Provide the (X, Y) coordinate of the cell's center where the given text is located.  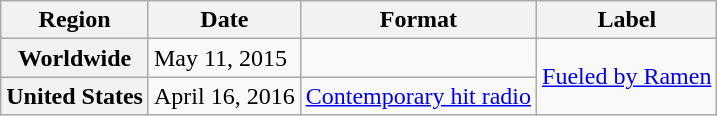
May 11, 2015 (224, 58)
Fueled by Ramen (627, 77)
Label (627, 20)
April 16, 2016 (224, 96)
Date (224, 20)
Region (75, 20)
Contemporary hit radio (418, 96)
Worldwide (75, 58)
United States (75, 96)
Format (418, 20)
